Pinpoint the cell where the given text exists, returning its (x, y) midpoint coordinate. 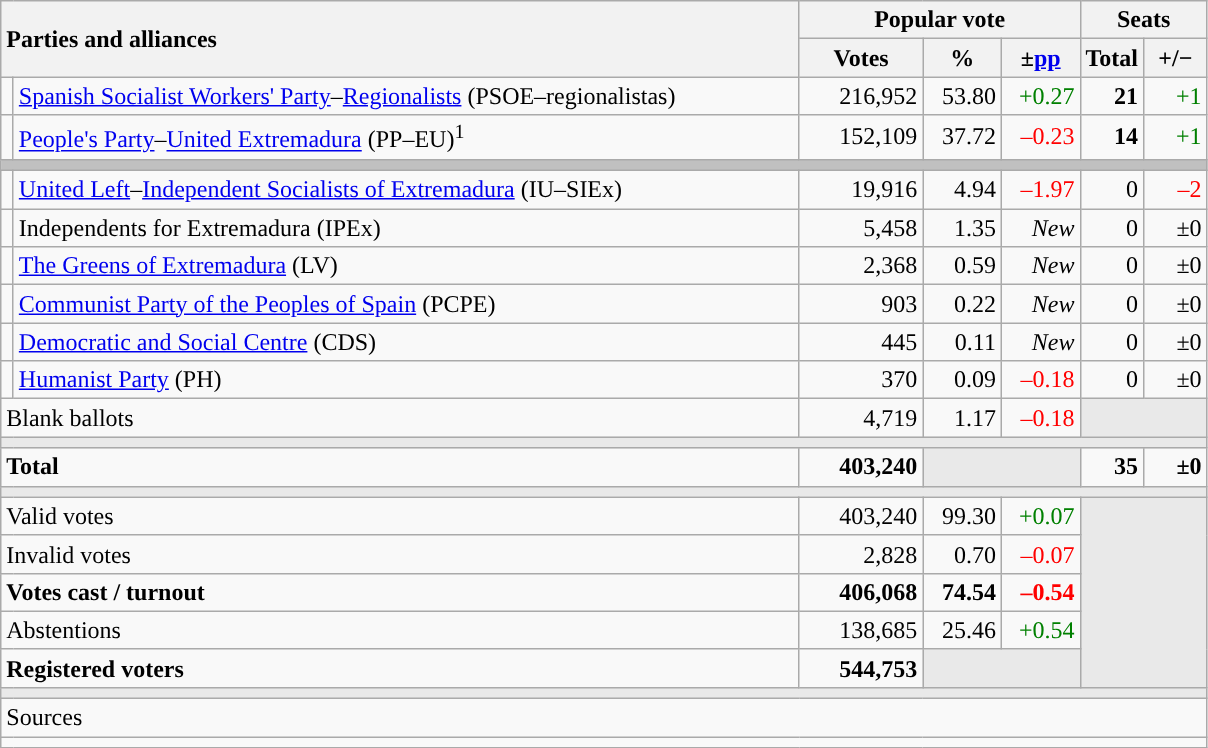
United Left–Independent Socialists of Extremadura (IU–SIEx) (406, 190)
445 (861, 342)
903 (861, 304)
Independents for Extremadura (IPEx) (406, 228)
152,109 (861, 138)
53.80 (962, 96)
–0.23 (1040, 138)
The Greens of Extremadura (LV) (406, 266)
–0.54 (1040, 592)
25.46 (962, 630)
5,458 (861, 228)
% (962, 58)
0.22 (962, 304)
Humanist Party (PH) (406, 380)
0.70 (962, 554)
+0.07 (1040, 516)
2,828 (861, 554)
Blank ballots (400, 418)
Spanish Socialist Workers' Party–Regionalists (PSOE–regionalistas) (406, 96)
Invalid votes (400, 554)
0.59 (962, 266)
People's Party–United Extremadura (PP–EU)1 (406, 138)
0.09 (962, 380)
±pp (1040, 58)
–0.07 (1040, 554)
370 (861, 380)
4.94 (962, 190)
Registered voters (400, 668)
Votes (861, 58)
Popular vote (940, 20)
–2 (1176, 190)
+0.54 (1040, 630)
Seats (1144, 20)
Valid votes (400, 516)
1.35 (962, 228)
+0.27 (1040, 96)
19,916 (861, 190)
14 (1112, 138)
Sources (604, 718)
544,753 (861, 668)
Communist Party of the Peoples of Spain (PCPE) (406, 304)
37.72 (962, 138)
138,685 (861, 630)
35 (1112, 467)
99.30 (962, 516)
4,719 (861, 418)
–1.97 (1040, 190)
Parties and alliances (400, 39)
2,368 (861, 266)
Abstentions (400, 630)
21 (1112, 96)
74.54 (962, 592)
0.11 (962, 342)
406,068 (861, 592)
Votes cast / turnout (400, 592)
Democratic and Social Centre (CDS) (406, 342)
1.17 (962, 418)
216,952 (861, 96)
+/− (1176, 58)
